Output the (x, y) coordinate of the center of the cell containing the given text.  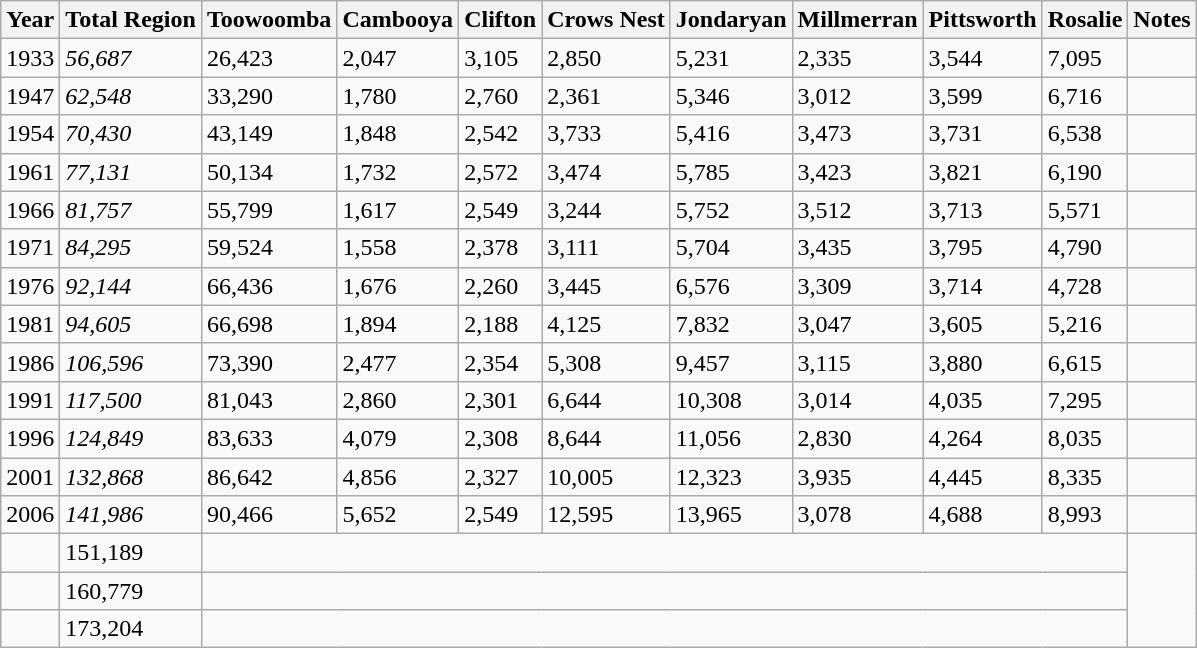
7,295 (1085, 400)
3,935 (858, 477)
4,079 (398, 438)
8,335 (1085, 477)
5,704 (731, 248)
5,652 (398, 515)
5,308 (606, 362)
2001 (30, 477)
55,799 (269, 210)
3,423 (858, 172)
5,785 (731, 172)
3,599 (982, 96)
4,790 (1085, 248)
3,047 (858, 324)
8,644 (606, 438)
2,850 (606, 58)
3,880 (982, 362)
2,572 (500, 172)
7,095 (1085, 58)
4,445 (982, 477)
6,716 (1085, 96)
3,115 (858, 362)
Millmerran (858, 20)
10,005 (606, 477)
1996 (30, 438)
3,795 (982, 248)
12,323 (731, 477)
2,542 (500, 134)
33,290 (269, 96)
50,134 (269, 172)
3,714 (982, 286)
3,244 (606, 210)
Total Region (131, 20)
1,894 (398, 324)
2,327 (500, 477)
Rosalie (1085, 20)
2,760 (500, 96)
1991 (30, 400)
1971 (30, 248)
Jondaryan (731, 20)
62,548 (131, 96)
4,125 (606, 324)
3,435 (858, 248)
2,188 (500, 324)
1947 (30, 96)
2,047 (398, 58)
90,466 (269, 515)
9,457 (731, 362)
12,595 (606, 515)
73,390 (269, 362)
1976 (30, 286)
8,035 (1085, 438)
Cambooya (398, 20)
2,308 (500, 438)
66,436 (269, 286)
4,856 (398, 477)
3,012 (858, 96)
5,416 (731, 134)
Toowoomba (269, 20)
2,301 (500, 400)
3,474 (606, 172)
3,733 (606, 134)
1,732 (398, 172)
6,190 (1085, 172)
3,014 (858, 400)
1981 (30, 324)
117,500 (131, 400)
1986 (30, 362)
83,633 (269, 438)
2,860 (398, 400)
94,605 (131, 324)
3,731 (982, 134)
3,512 (858, 210)
6,538 (1085, 134)
1,676 (398, 286)
84,295 (131, 248)
3,105 (500, 58)
1966 (30, 210)
8,993 (1085, 515)
7,832 (731, 324)
92,144 (131, 286)
6,644 (606, 400)
5,571 (1085, 210)
3,605 (982, 324)
4,035 (982, 400)
5,752 (731, 210)
Clifton (500, 20)
Year (30, 20)
56,687 (131, 58)
1961 (30, 172)
10,308 (731, 400)
2006 (30, 515)
1,780 (398, 96)
11,056 (731, 438)
70,430 (131, 134)
43,149 (269, 134)
3,078 (858, 515)
2,335 (858, 58)
1,617 (398, 210)
26,423 (269, 58)
124,849 (131, 438)
Pittsworth (982, 20)
1933 (30, 58)
3,544 (982, 58)
3,473 (858, 134)
3,111 (606, 248)
3,713 (982, 210)
3,445 (606, 286)
4,728 (1085, 286)
173,204 (131, 629)
86,642 (269, 477)
160,779 (131, 591)
5,216 (1085, 324)
106,596 (131, 362)
141,986 (131, 515)
1954 (30, 134)
2,260 (500, 286)
6,615 (1085, 362)
2,477 (398, 362)
5,231 (731, 58)
13,965 (731, 515)
77,131 (131, 172)
3,821 (982, 172)
2,354 (500, 362)
4,264 (982, 438)
2,378 (500, 248)
Notes (1162, 20)
2,830 (858, 438)
1,558 (398, 248)
Crows Nest (606, 20)
1,848 (398, 134)
151,189 (131, 553)
132,868 (131, 477)
2,361 (606, 96)
4,688 (982, 515)
81,043 (269, 400)
66,698 (269, 324)
3,309 (858, 286)
81,757 (131, 210)
6,576 (731, 286)
59,524 (269, 248)
5,346 (731, 96)
